Extract the (X, Y) coordinate from the center of the cell holding the provided text.  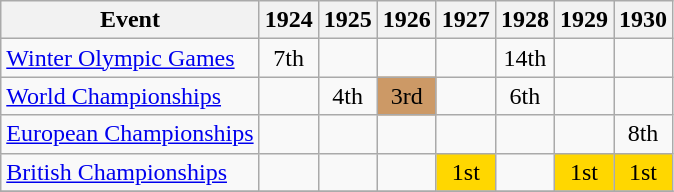
1928 (524, 20)
1927 (466, 20)
14th (524, 58)
1925 (348, 20)
3rd (406, 96)
British Championships (130, 172)
6th (524, 96)
4th (348, 96)
7th (288, 58)
World Championships (130, 96)
8th (644, 134)
1930 (644, 20)
1926 (406, 20)
Event (130, 20)
European Championships (130, 134)
1929 (584, 20)
Winter Olympic Games (130, 58)
1924 (288, 20)
